From the cell containing the given text, extract its center point as [x, y] coordinate. 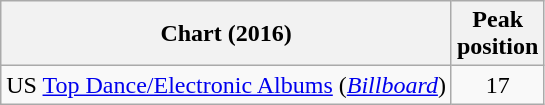
Chart (2016) [226, 34]
US Top Dance/Electronic Albums (Billboard) [226, 85]
17 [497, 85]
Peakposition [497, 34]
